Scan for the cell matching the given text and deliver its [X, Y] coordinate at center. 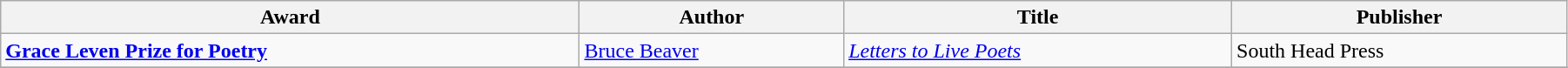
Author [712, 17]
Publisher [1399, 17]
Bruce Beaver [712, 51]
Award [291, 17]
Title [1038, 17]
Grace Leven Prize for Poetry [291, 51]
Letters to Live Poets [1038, 51]
South Head Press [1399, 51]
